Capture the cell that displays the provided text and extract its [X, Y] central coordinate. 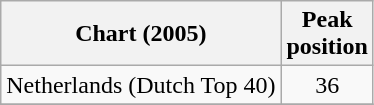
Chart (2005) [141, 34]
36 [327, 85]
Peakposition [327, 34]
Netherlands (Dutch Top 40) [141, 85]
